Extract the (X, Y) coordinate from the center of the cell holding the provided text.  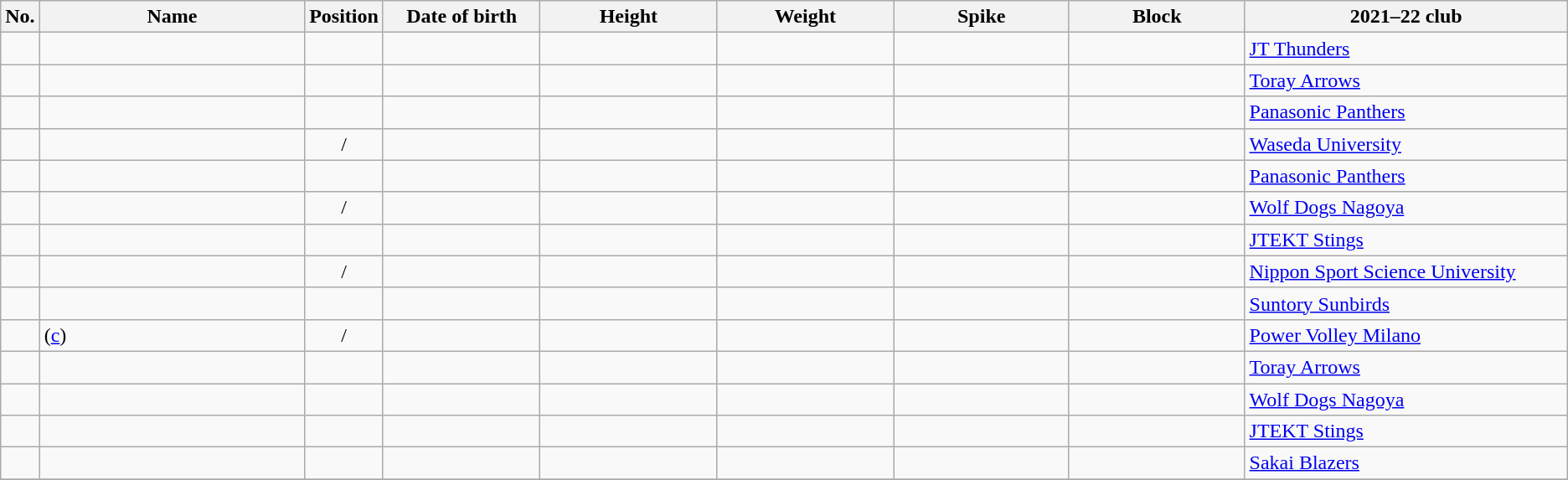
2021–22 club (1406, 17)
Nippon Sport Science University (1406, 271)
Waseda University (1406, 144)
No. (20, 17)
Weight (806, 17)
Position (344, 17)
Power Volley Milano (1406, 335)
Name (172, 17)
Sakai Blazers (1406, 463)
JT Thunders (1406, 49)
Suntory Sunbirds (1406, 303)
Block (1157, 17)
Spike (982, 17)
Height (628, 17)
Date of birth (462, 17)
(c) (172, 335)
